Find where the given text appears and provide that cell's center as [x, y] coordinate. 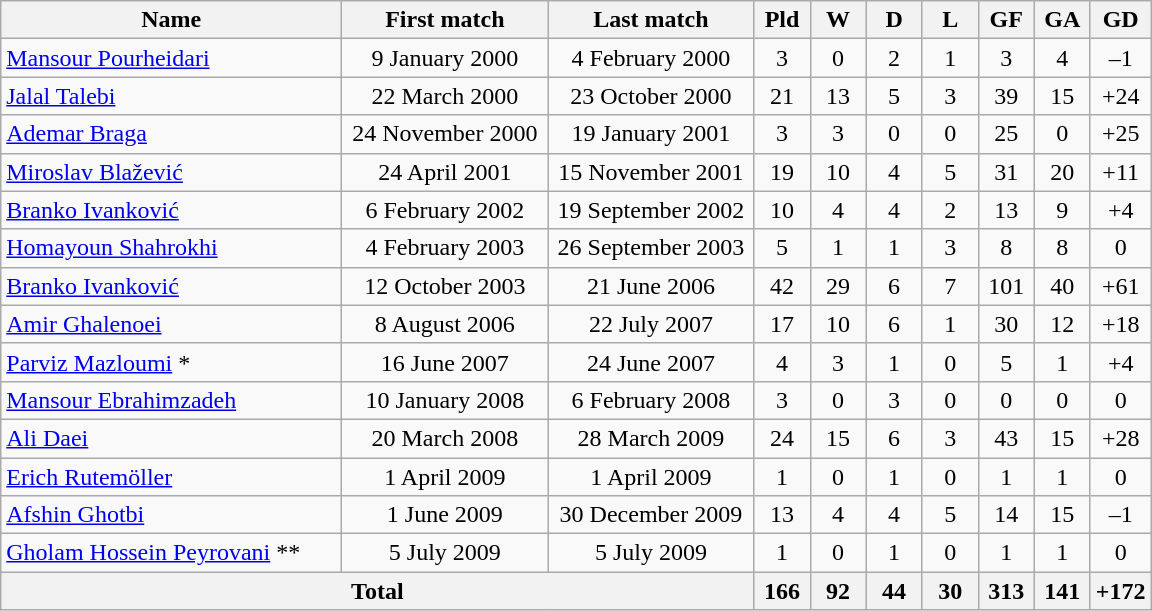
Erich Rutemöller [172, 477]
21 June 2006 [651, 286]
42 [782, 286]
+172 [1120, 591]
D [894, 20]
15 November 2001 [651, 172]
+28 [1120, 438]
Mansour Pourheidari [172, 58]
19 September 2002 [651, 210]
Afshin Ghotbi [172, 515]
4 February 2003 [445, 248]
24 April 2001 [445, 172]
44 [894, 591]
29 [838, 286]
22 March 2000 [445, 96]
43 [1006, 438]
26 September 2003 [651, 248]
19 January 2001 [651, 134]
Parviz Mazloumi * [172, 362]
GD [1120, 20]
23 October 2000 [651, 96]
24 June 2007 [651, 362]
Total [378, 591]
28 March 2009 [651, 438]
19 [782, 172]
+11 [1120, 172]
Gholam Hossein Peyrovani ** [172, 553]
30 December 2009 [651, 515]
7 [950, 286]
Homayoun Shahrokhi [172, 248]
+18 [1120, 324]
6 February 2002 [445, 210]
GA [1062, 20]
L [950, 20]
Mansour Ebrahimzadeh [172, 400]
40 [1062, 286]
Ali Daei [172, 438]
31 [1006, 172]
25 [1006, 134]
9 [1062, 210]
16 June 2007 [445, 362]
Pld [782, 20]
8 August 2006 [445, 324]
1 June 2009 [445, 515]
21 [782, 96]
10 January 2008 [445, 400]
20 [1062, 172]
313 [1006, 591]
12 [1062, 324]
6 February 2008 [651, 400]
92 [838, 591]
Last match [651, 20]
14 [1006, 515]
22 July 2007 [651, 324]
12 October 2003 [445, 286]
GF [1006, 20]
166 [782, 591]
Jalal Talebi [172, 96]
Name [172, 20]
+25 [1120, 134]
Amir Ghalenoei [172, 324]
24 November 2000 [445, 134]
+61 [1120, 286]
W [838, 20]
9 January 2000 [445, 58]
First match [445, 20]
Ademar Braga [172, 134]
17 [782, 324]
39 [1006, 96]
20 March 2008 [445, 438]
+24 [1120, 96]
4 February 2000 [651, 58]
141 [1062, 591]
24 [782, 438]
Miroslav Blažević [172, 172]
101 [1006, 286]
